Locate the cell with the specified text and output its [x, y] center coordinate. 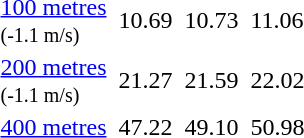
21.59 [212, 80]
21.27 [146, 80]
